Extract the [X, Y] coordinate from the center of the cell holding the provided text.  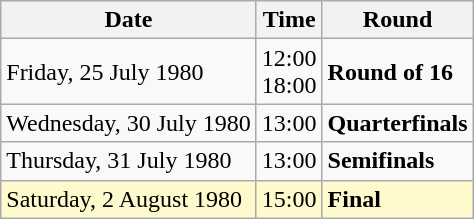
Round of 16 [398, 72]
Round [398, 20]
Thursday, 31 July 1980 [129, 161]
12:0018:00 [289, 72]
Saturday, 2 August 1980 [129, 199]
Wednesday, 30 July 1980 [129, 123]
Time [289, 20]
Date [129, 20]
15:00 [289, 199]
Quarterfinals [398, 123]
Friday, 25 July 1980 [129, 72]
Final [398, 199]
Semifinals [398, 161]
